Capture the cell that displays the provided text and extract its (x, y) central coordinate. 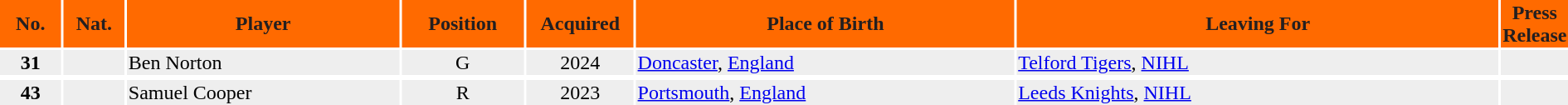
Nat. (95, 23)
Ben Norton (263, 62)
Doncaster, England (825, 62)
Position (463, 23)
43 (31, 92)
Place of Birth (825, 23)
Samuel Cooper (263, 92)
Acquired (580, 23)
G (463, 62)
31 (31, 62)
Press Release (1535, 23)
Telford Tigers, NIHL (1258, 62)
Leeds Knights, NIHL (1258, 92)
No. (31, 23)
Player (263, 23)
R (463, 92)
Portsmouth, England (825, 92)
2024 (580, 62)
2023 (580, 92)
Leaving For (1258, 23)
